Detect which cell encompasses the target text, then output its [x, y] center coordinate. 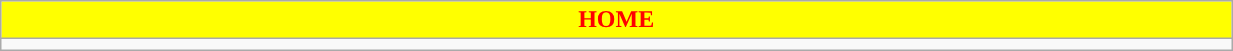
HOME [616, 20]
